From the cell containing the given text, extract its center point as (x, y) coordinate. 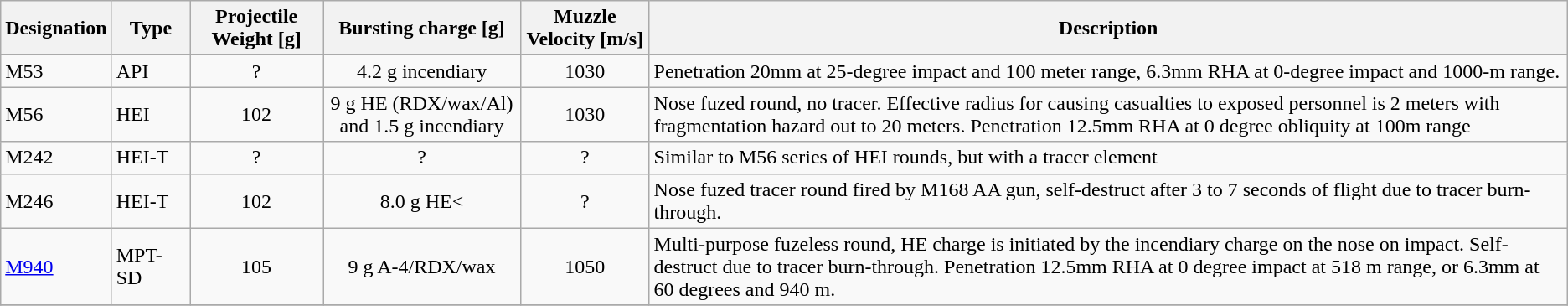
Designation (56, 29)
M242 (56, 158)
4.2 g incendiary (422, 71)
Bursting charge [g] (422, 29)
9 g HE (RDX/wax/Al) and 1.5 g incendiary (422, 114)
Penetration 20mm at 25-degree impact and 100 meter range, 6.3mm RHA at 0-degree impact and 1000-m range. (1108, 71)
M56 (56, 114)
M53 (56, 71)
HEI (151, 114)
M940 (56, 267)
Muzzle Velocity [m/s] (585, 29)
API (151, 71)
9 g A-4/RDX/wax (422, 267)
M246 (56, 201)
Projectile Weight [g] (256, 29)
105 (256, 267)
Similar to M56 series of HEI rounds, but with a tracer element (1108, 158)
MPT-SD (151, 267)
Description (1108, 29)
8.0 g HE< (422, 201)
1050 (585, 267)
Type (151, 29)
Nose fuzed tracer round fired by M168 AA gun, self-destruct after 3 to 7 seconds of flight due to tracer burn-through. (1108, 201)
